Locate the cell with the specified text and output its [x, y] center coordinate. 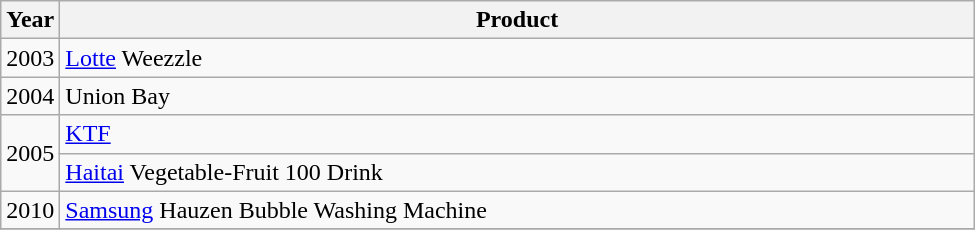
Product [517, 20]
2005 [30, 153]
2010 [30, 210]
KTF [517, 134]
Samsung Hauzen Bubble Washing Machine [517, 210]
2003 [30, 58]
2004 [30, 96]
Union Bay [517, 96]
Year [30, 20]
Lotte Weezzle [517, 58]
Haitai Vegetable-Fruit 100 Drink [517, 172]
